Extract the (X, Y) coordinate from the center of the cell holding the provided text.  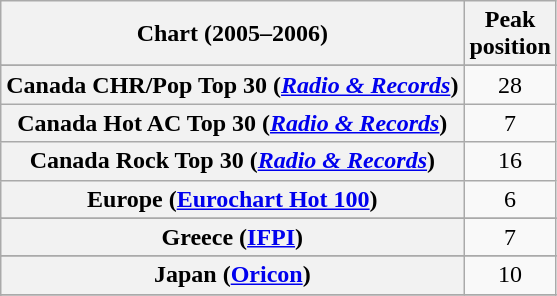
Canada Hot AC Top 30 (Radio & Records) (232, 123)
28 (510, 85)
Chart (2005–2006) (232, 34)
Canada Rock Top 30 (Radio & Records) (232, 161)
Japan (Oricon) (232, 275)
Europe (Eurochart Hot 100) (232, 199)
Peakposition (510, 34)
Canada CHR/Pop Top 30 (Radio & Records) (232, 85)
Greece (IFPI) (232, 237)
16 (510, 161)
10 (510, 275)
6 (510, 199)
